Determine the (X, Y) coordinate at the center of the cell enclosing the given text.  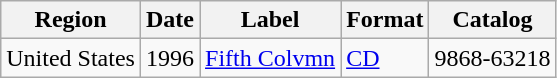
Label (270, 20)
9868-63218 (492, 58)
1996 (170, 58)
Fifth Colvmn (270, 58)
Format (385, 20)
Date (170, 20)
United States (71, 58)
CD (385, 58)
Region (71, 20)
Catalog (492, 20)
